Determine the [X, Y] coordinate at the center of the cell enclosing the given text.  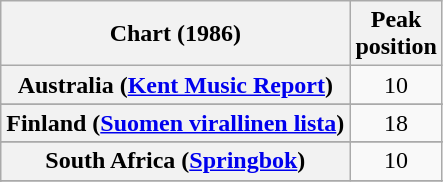
Peakposition [396, 34]
Chart (1986) [176, 34]
Finland (Suomen virallinen lista) [176, 123]
18 [396, 123]
Australia (Kent Music Report) [176, 85]
South Africa (Springbok) [176, 161]
